Locate the cell with the specified text and output its [X, Y] center coordinate. 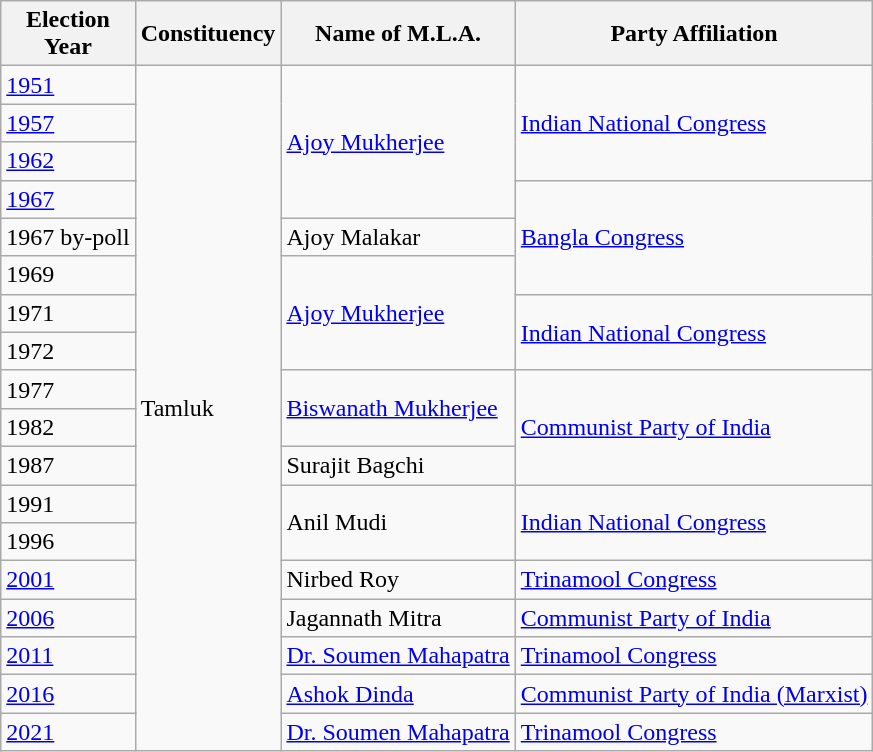
1957 [68, 123]
1996 [68, 542]
Name of M.L.A. [398, 34]
1962 [68, 161]
2006 [68, 618]
1969 [68, 275]
2021 [68, 732]
Ajoy Malakar [398, 237]
1971 [68, 313]
1967 [68, 199]
Ashok Dinda [398, 694]
Bangla Congress [694, 237]
1987 [68, 465]
Communist Party of India (Marxist) [694, 694]
Anil Mudi [398, 522]
Tamluk [208, 408]
Jagannath Mitra [398, 618]
Party Affiliation [694, 34]
Biswanath Mukherjee [398, 408]
Election Year [68, 34]
1951 [68, 85]
1977 [68, 389]
2011 [68, 656]
1967 by-poll [68, 237]
Constituency [208, 34]
2016 [68, 694]
Nirbed Roy [398, 580]
1991 [68, 503]
1982 [68, 427]
1972 [68, 351]
Surajit Bagchi [398, 465]
2001 [68, 580]
